Identify which cell holds the provided text, then report its (X, Y) central coordinate. 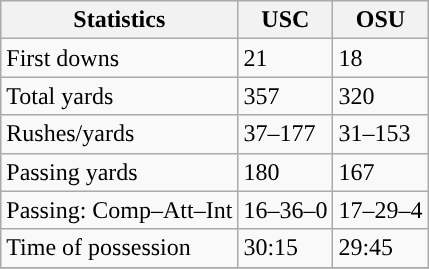
OSU (380, 20)
167 (380, 172)
37–177 (286, 134)
Statistics (120, 20)
16–36–0 (286, 210)
Rushes/yards (120, 134)
Passing yards (120, 172)
29:45 (380, 248)
First downs (120, 58)
320 (380, 96)
Passing: Comp–Att–Int (120, 210)
18 (380, 58)
Time of possession (120, 248)
180 (286, 172)
Total yards (120, 96)
21 (286, 58)
31–153 (380, 134)
357 (286, 96)
17–29–4 (380, 210)
30:15 (286, 248)
USC (286, 20)
